Identify which cell holds the provided text, then report its (X, Y) central coordinate. 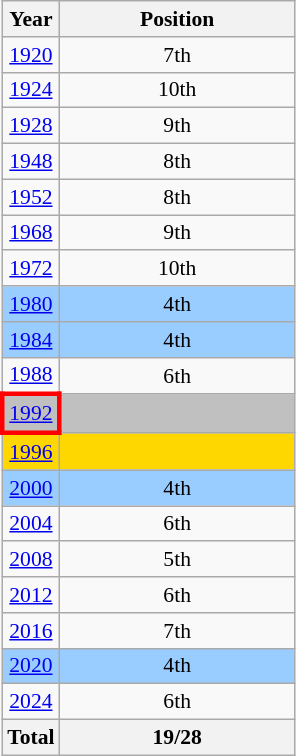
Total (30, 738)
2012 (30, 595)
1980 (30, 304)
2024 (30, 702)
Year (30, 19)
2004 (30, 524)
1952 (30, 197)
2000 (30, 488)
2008 (30, 560)
1988 (30, 376)
Position (178, 19)
2020 (30, 666)
2016 (30, 631)
1984 (30, 340)
1948 (30, 162)
1996 (30, 452)
1928 (30, 126)
19/28 (178, 738)
1968 (30, 233)
1920 (30, 55)
1992 (30, 414)
1972 (30, 269)
5th (178, 560)
1924 (30, 90)
